Pinpoint the cell where the given text exists, returning its [x, y] midpoint coordinate. 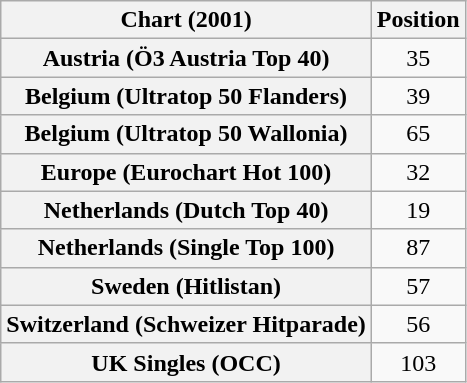
Belgium (Ultratop 50 Flanders) [186, 96]
32 [418, 172]
UK Singles (OCC) [186, 362]
35 [418, 58]
87 [418, 248]
Switzerland (Schweizer Hitparade) [186, 324]
Netherlands (Single Top 100) [186, 248]
39 [418, 96]
103 [418, 362]
Belgium (Ultratop 50 Wallonia) [186, 134]
Sweden (Hitlistan) [186, 286]
Position [418, 20]
Chart (2001) [186, 20]
Netherlands (Dutch Top 40) [186, 210]
57 [418, 286]
Europe (Eurochart Hot 100) [186, 172]
Austria (Ö3 Austria Top 40) [186, 58]
19 [418, 210]
56 [418, 324]
65 [418, 134]
